Search for the cell housing the specified text and yield its (X, Y) center coordinate. 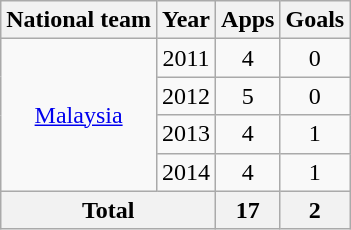
2012 (186, 96)
2 (315, 210)
2013 (186, 134)
17 (248, 210)
National team (79, 20)
5 (248, 96)
2011 (186, 58)
2014 (186, 172)
Total (108, 210)
Goals (315, 20)
Apps (248, 20)
Malaysia (79, 115)
Year (186, 20)
